Identify which cell holds the provided text, then report its (X, Y) central coordinate. 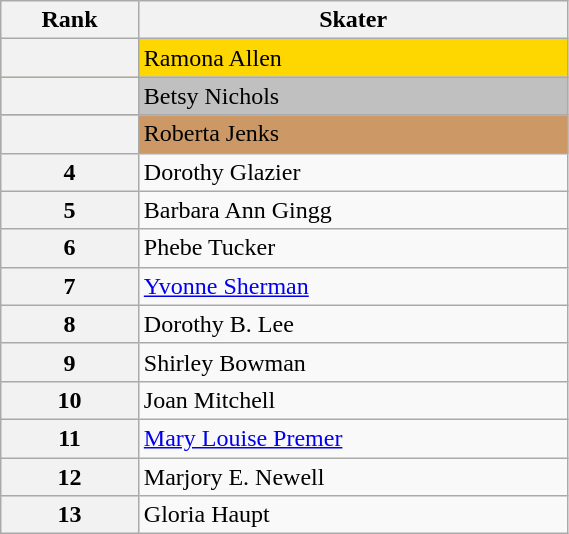
4 (70, 172)
10 (70, 400)
Roberta Jenks (353, 134)
Dorothy Glazier (353, 172)
Marjory E. Newell (353, 477)
11 (70, 438)
Skater (353, 20)
Ramona Allen (353, 58)
Betsy Nichols (353, 96)
Shirley Bowman (353, 362)
Barbara Ann Gingg (353, 210)
Mary Louise Premer (353, 438)
6 (70, 248)
9 (70, 362)
Phebe Tucker (353, 248)
7 (70, 286)
8 (70, 324)
Joan Mitchell (353, 400)
13 (70, 515)
12 (70, 477)
5 (70, 210)
Gloria Haupt (353, 515)
Rank (70, 20)
Yvonne Sherman (353, 286)
Dorothy B. Lee (353, 324)
